Locate the cell with the specified text and output its (x, y) center coordinate. 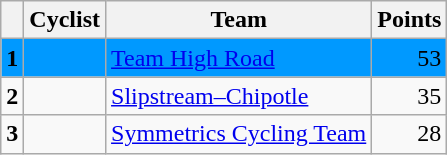
53 (410, 58)
Team High Road (239, 58)
Symmetrics Cycling Team (239, 134)
Cyclist (65, 20)
Points (410, 20)
35 (410, 96)
2 (12, 96)
1 (12, 58)
Slipstream–Chipotle (239, 96)
Team (239, 20)
28 (410, 134)
3 (12, 134)
